Search for the cell housing the specified text and yield its [x, y] center coordinate. 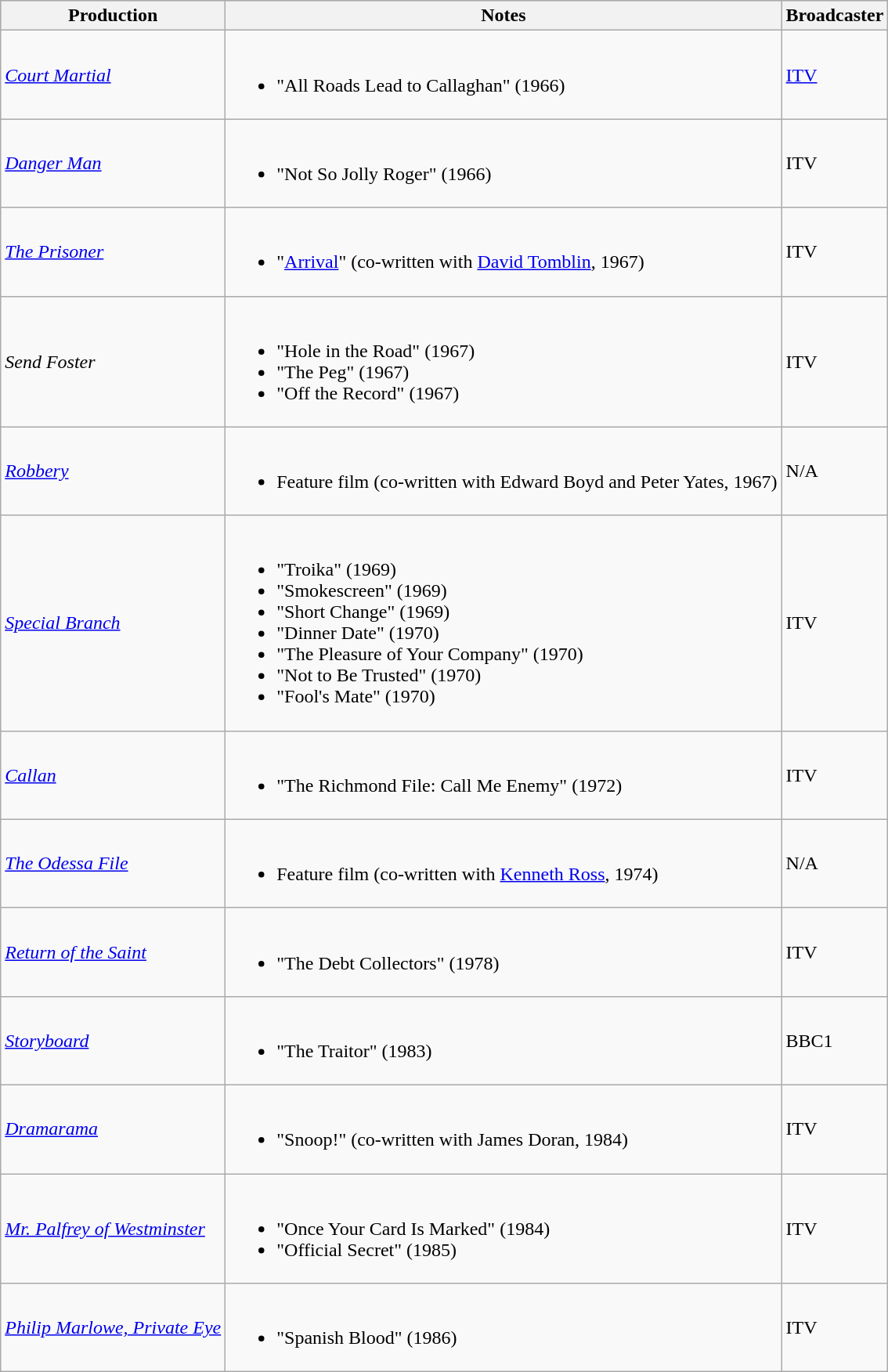
Return of the Saint [113, 952]
The Prisoner [113, 252]
Production [113, 16]
Notes [504, 16]
"The Richmond File: Call Me Enemy" (1972) [504, 775]
"Once Your Card Is Marked" (1984)"Official Secret" (1985) [504, 1228]
Callan [113, 775]
Danger Man [113, 163]
Feature film (co-written with Edward Boyd and Peter Yates, 1967) [504, 471]
Court Martial [113, 75]
"Hole in the Road" (1967)"The Peg" (1967)"Off the Record" (1967) [504, 362]
"All Roads Lead to Callaghan" (1966) [504, 75]
Philip Marlowe, Private Eye [113, 1328]
BBC1 [835, 1040]
"The Debt Collectors" (1978) [504, 952]
"Not So Jolly Roger" (1966) [504, 163]
Send Foster [113, 362]
"The Traitor" (1983) [504, 1040]
Robbery [113, 471]
"Arrival" (co-written with David Tomblin, 1967) [504, 252]
Special Branch [113, 623]
"Snoop!" (co-written with James Doran, 1984) [504, 1129]
Feature film (co-written with Kenneth Ross, 1974) [504, 863]
The Odessa File [113, 863]
Mr. Palfrey of Westminster [113, 1228]
"Spanish Blood" (1986) [504, 1328]
Storyboard [113, 1040]
Broadcaster [835, 16]
Dramarama [113, 1129]
